Locate the cell with the specified text and output its [x, y] center coordinate. 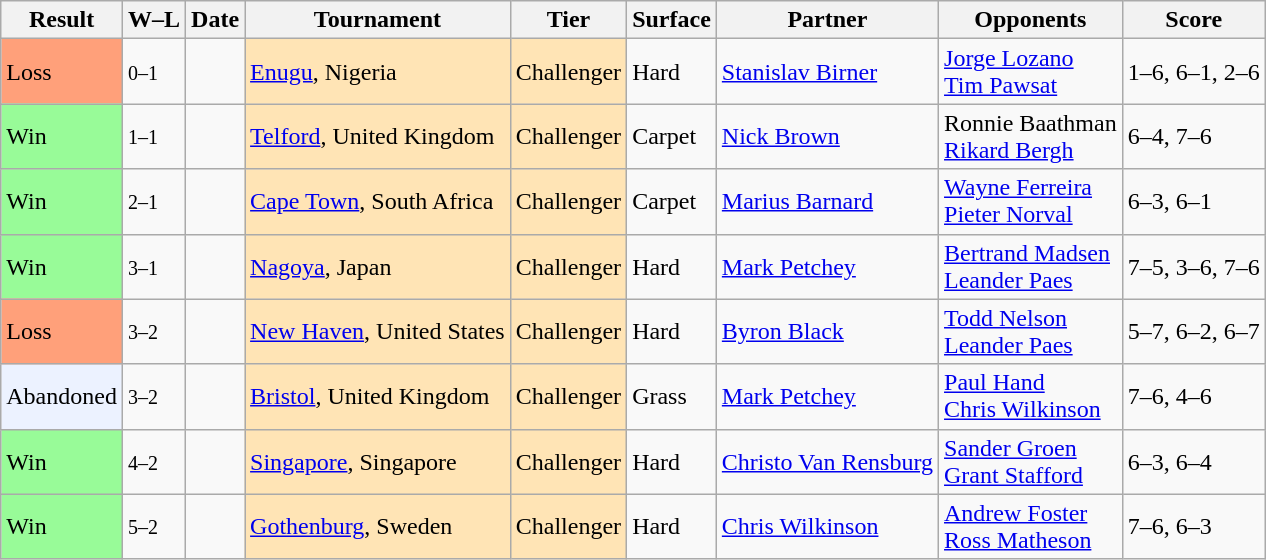
7–6, 6–3 [1194, 526]
Wayne Ferreira Pieter Norval [1031, 202]
Singapore, Singapore [378, 462]
3–1 [154, 266]
7–5, 3–6, 7–6 [1194, 266]
Bristol, United Kingdom [378, 396]
Score [1194, 20]
Sander Groen Grant Stafford [1031, 462]
Partner [827, 20]
Andrew Foster Ross Matheson [1031, 526]
1–6, 6–1, 2–6 [1194, 72]
Gothenburg, Sweden [378, 526]
Nagoya, Japan [378, 266]
Nick Brown [827, 136]
Byron Black [827, 332]
Telford, United Kingdom [378, 136]
7–6, 4–6 [1194, 396]
Ronnie Baathman Rikard Bergh [1031, 136]
4–2 [154, 462]
Todd Nelson Leander Paes [1031, 332]
Abandoned [62, 396]
Chris Wilkinson [827, 526]
6–3, 6–4 [1194, 462]
Grass [672, 396]
6–3, 6–1 [1194, 202]
Christo Van Rensburg [827, 462]
Surface [672, 20]
5–2 [154, 526]
0–1 [154, 72]
Cape Town, South Africa [378, 202]
Tournament [378, 20]
Jorge Lozano Tim Pawsat [1031, 72]
1–1 [154, 136]
Stanislav Birner [827, 72]
Result [62, 20]
2–1 [154, 202]
5–7, 6–2, 6–7 [1194, 332]
Opponents [1031, 20]
Bertrand Madsen Leander Paes [1031, 266]
Enugu, Nigeria [378, 72]
W–L [154, 20]
Tier [568, 20]
Date [216, 20]
New Haven, United States [378, 332]
Marius Barnard [827, 202]
6–4, 7–6 [1194, 136]
Paul Hand Chris Wilkinson [1031, 396]
